Find where the given text appears and provide that cell's center as [X, Y] coordinate. 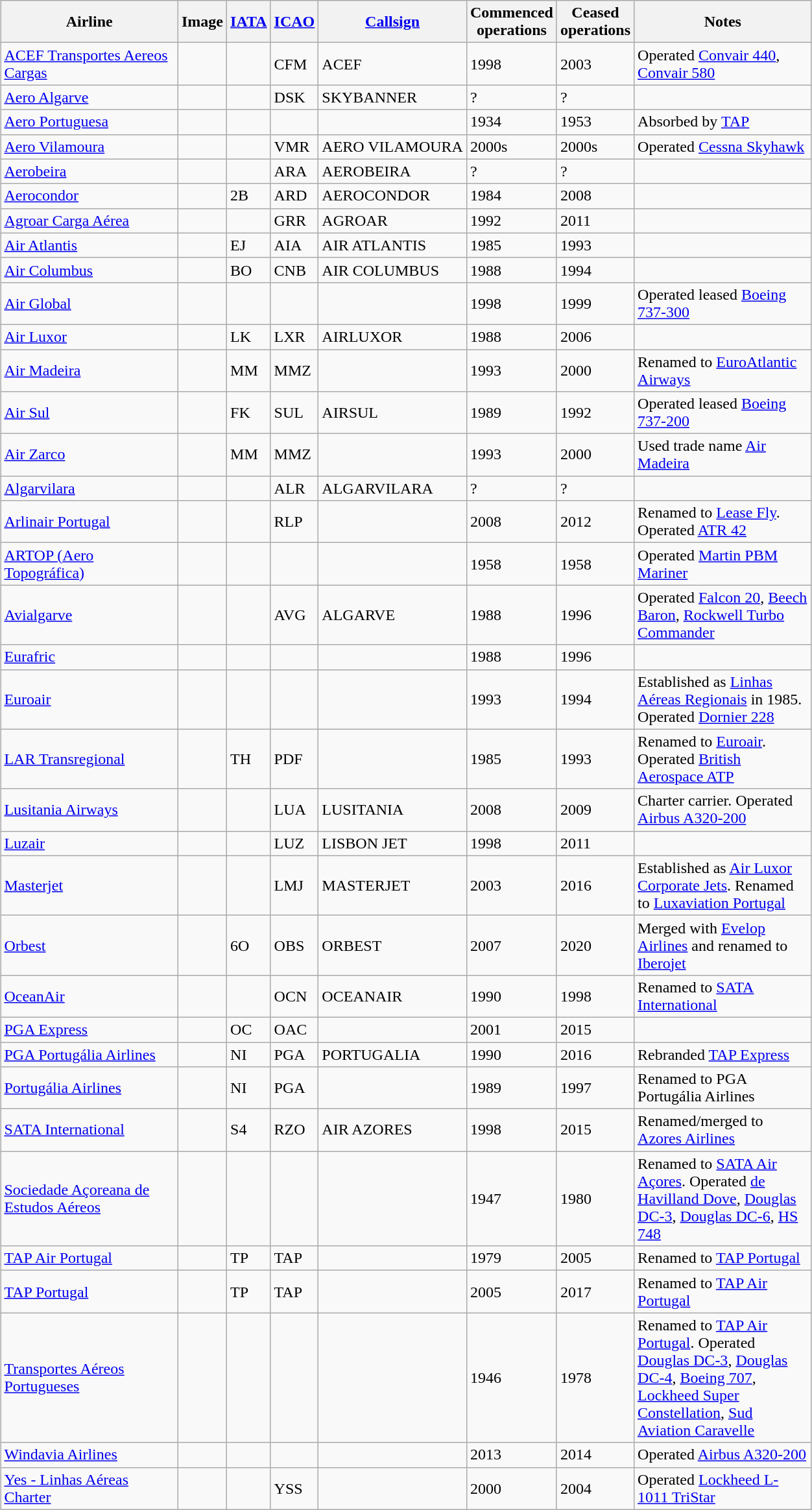
1980 [595, 1199]
OceanAir [90, 996]
ACEF [393, 64]
Aerobeira [90, 171]
Callsign [393, 22]
YSS [294, 1488]
RLP [294, 521]
Air Madeira [90, 370]
Renamed to Lease Fly. Operated ATR 42 [723, 521]
Transportes Aéreos Portugueses [90, 1378]
Air Global [90, 304]
Established as Air Luxor Corporate Jets. Renamed to Luxaviation Portugal [723, 885]
Renamed to TAP Air Portugal [723, 1292]
1979 [511, 1258]
OC [249, 1029]
Avialgarve [90, 615]
Commencedoperations [511, 22]
2014 [595, 1455]
BO [249, 270]
Airline [90, 22]
Renamed to Euroair. Operated British Aerospace ATP [723, 759]
OCN [294, 996]
AGROAR [393, 221]
Luzair [90, 843]
SKYBANNER [393, 97]
2009 [595, 809]
S4 [249, 1130]
Operated Falcon 20, Beech Baron, Rockwell Turbo Commander [723, 615]
PGA Portugália Airlines [90, 1054]
Operated Lockheed L-1011 TriStar [723, 1488]
SUL [294, 413]
1978 [595, 1378]
ARD [294, 196]
Aero Portuguesa [90, 122]
Masterjet [90, 885]
Air Luxor [90, 337]
Aerocondor [90, 196]
Operated Convair 440, Convair 580 [723, 64]
PDF [294, 759]
LK [249, 337]
LISBON JET [393, 843]
LUA [294, 809]
Operated Martin PBM Mariner [723, 564]
2017 [595, 1292]
2007 [511, 945]
Orbest [90, 945]
MASTERJET [393, 885]
Air Sul [90, 413]
LUSITANIA [393, 809]
1984 [511, 196]
Charter carrier. Operated Airbus A320-200 [723, 809]
1947 [511, 1199]
DSK [294, 97]
ARA [294, 171]
CNB [294, 270]
Portugália Airlines [90, 1088]
Aero Algarve [90, 97]
2020 [595, 945]
Rebranded TAP Express [723, 1054]
Operated Cessna Skyhawk [723, 147]
Aero Vilamoura [90, 147]
VMR [294, 147]
OBS [294, 945]
LMJ [294, 885]
Sociedade Açoreana de Estudos Aéreos [90, 1199]
2012 [595, 521]
Operated Airbus A320-200 [723, 1455]
Yes - Linhas Aéreas Charter [90, 1488]
OAC [294, 1029]
Renamed/merged to Azores Airlines [723, 1130]
1934 [511, 122]
AEROCONDOR [393, 196]
Operated leased Boeing 737-300 [723, 304]
ORBEST [393, 945]
Renamed to TAP Air Portugal. Operated Douglas DC-3, Douglas DC-4, Boeing 707, Lockheed Super Constellation, Sud Aviation Caravelle [723, 1378]
Eurafric [90, 657]
Renamed to SATA International [723, 996]
2004 [595, 1488]
CFM [294, 64]
Established as Linhas Aéreas Regionais in 1985. Operated Dornier 228 [723, 699]
1953 [595, 122]
LUZ [294, 843]
AEROBEIRA [393, 171]
6O [249, 945]
Agroar Carga Aérea [90, 221]
2B [249, 196]
Renamed to PGA Portugália Airlines [723, 1088]
AIR ATLANTIS [393, 245]
1997 [595, 1088]
SATA International [90, 1130]
2006 [595, 337]
AERO VILAMOURA [393, 147]
Image [202, 22]
ALGARVILARA [393, 488]
Air Columbus [90, 270]
Arlinair Portugal [90, 521]
EJ [249, 245]
ARTOP (Aero Topográfica) [90, 564]
Euroair [90, 699]
1999 [595, 304]
AIRSUL [393, 413]
Air Atlantis [90, 245]
ACEF Transportes Aereos Cargas [90, 64]
2001 [511, 1029]
Operated leased Boeing 737-200 [723, 413]
1946 [511, 1378]
PORTUGALIA [393, 1054]
ALR [294, 488]
Air Zarco [90, 455]
AVG [294, 615]
Lusitania Airways [90, 809]
PGA Express [90, 1029]
LXR [294, 337]
RZO [294, 1130]
AIR COLUMBUS [393, 270]
TAP Air Portugal [90, 1258]
GRR [294, 221]
IATA [249, 22]
TAP Portugal [90, 1292]
Renamed to SATA Air Açores. Operated de Havilland Dove, Douglas DC-3, Douglas DC-6, HS 748 [723, 1199]
FK [249, 413]
ALGARVE [393, 615]
Algarvilara [90, 488]
Windavia Airlines [90, 1455]
AIA [294, 245]
AIRLUXOR [393, 337]
ICAO [294, 22]
AIR AZORES [393, 1130]
Used trade name Air Madeira [723, 455]
Renamed to EuroAtlantic Airways [723, 370]
Ceasedoperations [595, 22]
Absorbed by TAP [723, 122]
TH [249, 759]
2013 [511, 1455]
Renamed to TAP Portugal [723, 1258]
OCEANAIR [393, 996]
Merged with Evelop Airlines and renamed to Iberojet [723, 945]
LAR Transregional [90, 759]
Notes [723, 22]
